Provide the [x, y] coordinate of the cell's center where the given text is located.  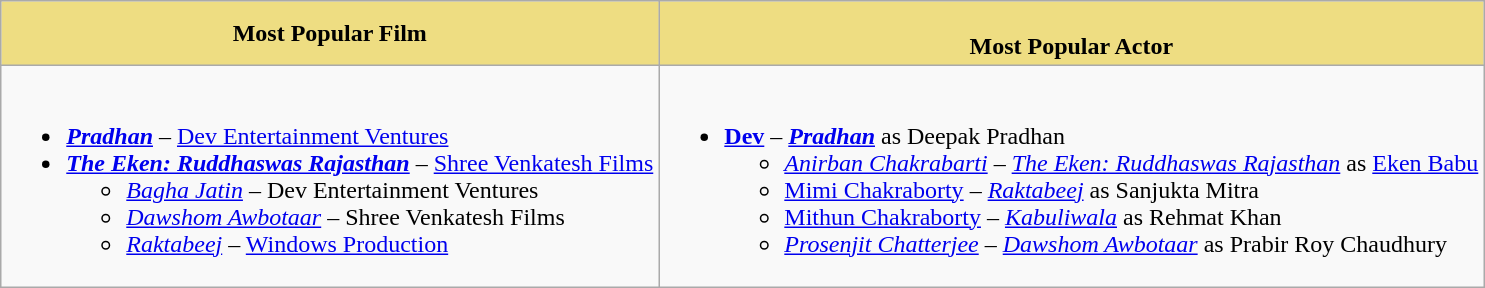
Most Popular Film [330, 34]
Most Popular Actor [1072, 34]
